From the cell containing the given text, extract its center point as (x, y) coordinate. 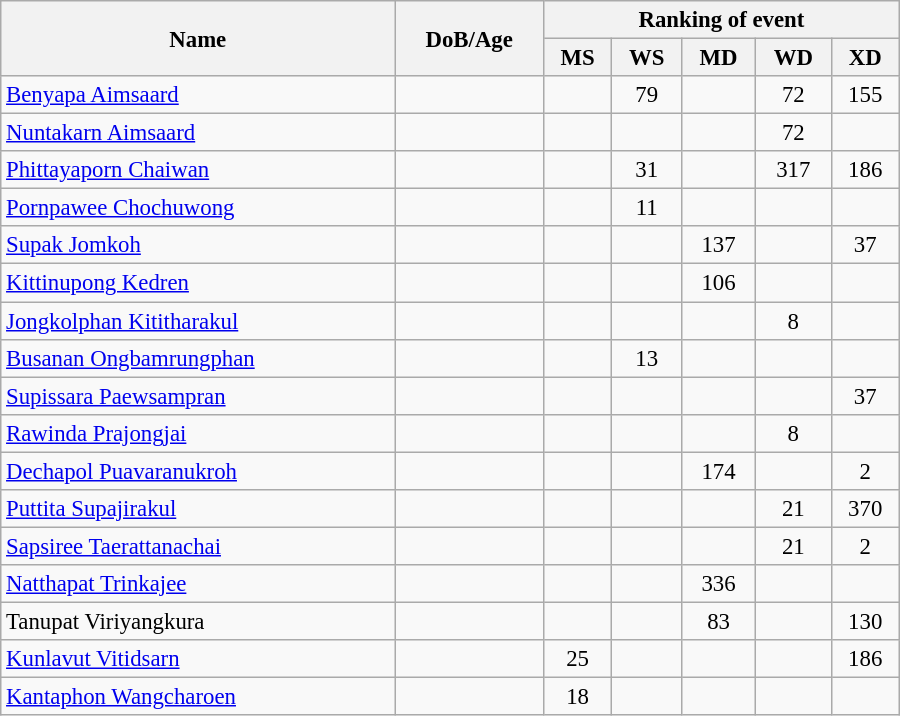
18 (578, 697)
Pornpawee Chochuwong (198, 208)
DoB/Age (470, 38)
WS (647, 58)
Supak Jomkoh (198, 245)
Kunlavut Vitidsarn (198, 659)
Rawinda Prajongjai (198, 433)
WD (793, 58)
Supissara Paewsampran (198, 396)
155 (865, 95)
Name (198, 38)
Busanan Ongbamrungphan (198, 358)
Tanupat Viriyangkura (198, 621)
13 (647, 358)
Ranking of event (722, 20)
XD (865, 58)
336 (719, 584)
11 (647, 208)
Puttita Supajirakul (198, 509)
31 (647, 170)
Phittayaporn Chaiwan (198, 170)
MS (578, 58)
137 (719, 245)
25 (578, 659)
79 (647, 95)
Natthapat Trinkajee (198, 584)
370 (865, 509)
Jongkolphan Kititharakul (198, 321)
Kantaphon Wangcharoen (198, 697)
MD (719, 58)
Nuntakarn Aimsaard (198, 133)
Dechapol Puavaranukroh (198, 471)
106 (719, 283)
317 (793, 170)
Sapsiree Taerattanachai (198, 546)
Kittinupong Kedren (198, 283)
130 (865, 621)
83 (719, 621)
174 (719, 471)
Benyapa Aimsaard (198, 95)
